Return the [X, Y] coordinate for the center point of the cell that contains the specified text.  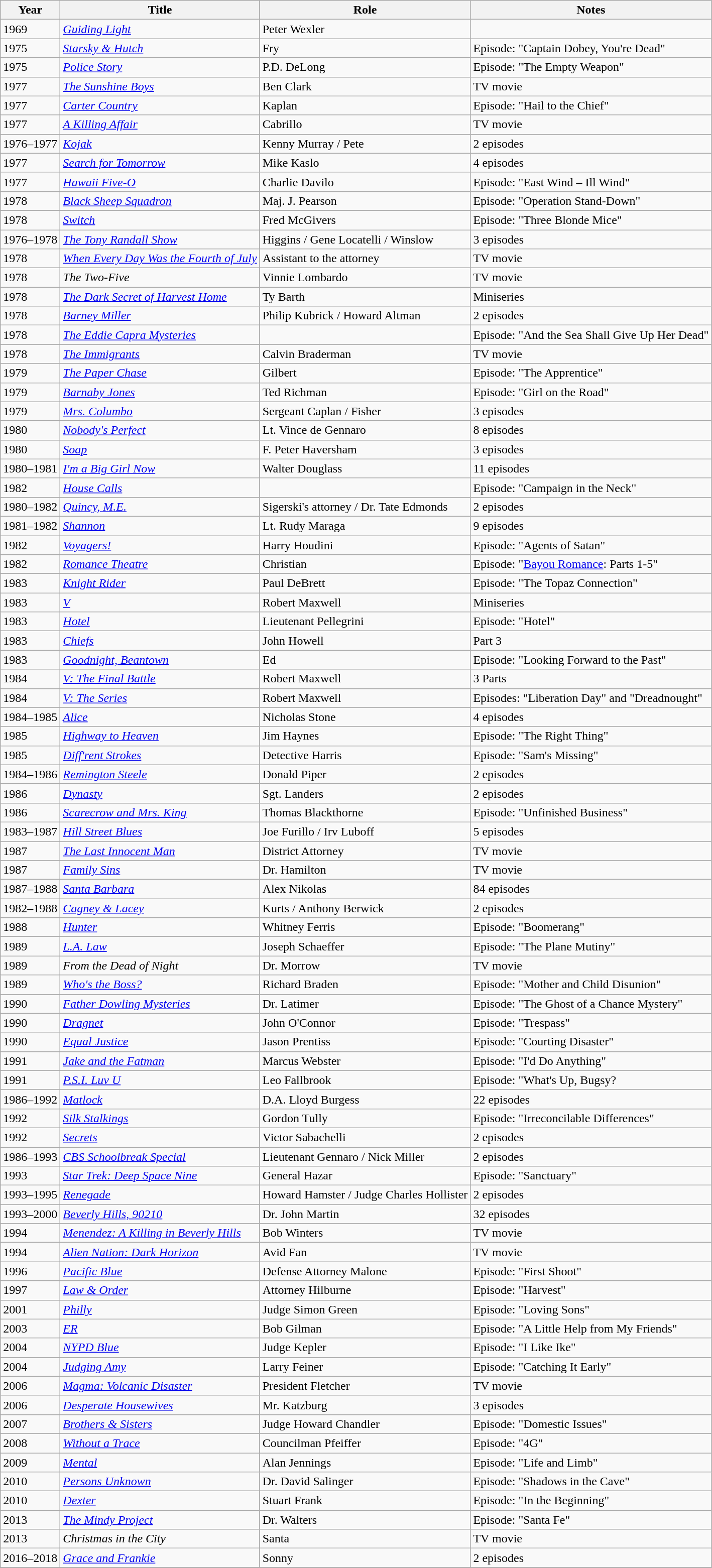
General Hazar [365, 1176]
Episode: "The Empty Weapon" [591, 67]
Kojak [160, 144]
Diff'rent Strokes [160, 755]
Lieutenant Gennaro / Nick Miller [365, 1156]
V: The Series [160, 698]
Persons Unknown [160, 1482]
Search for Tomorrow [160, 163]
D.A. Lloyd Burgess [365, 1099]
Mental [160, 1463]
Episode: "4G" [591, 1443]
1993–2000 [30, 1214]
Hawaii Five-O [160, 182]
Harry Houdini [365, 545]
9 episodes [591, 526]
Assistant to the attorney [365, 259]
Maj. J. Pearson [365, 201]
Paul DeBrett [365, 583]
Bob Gilman [365, 1329]
The Two-Five [160, 278]
Nicholas Stone [365, 717]
Role [365, 10]
Episode: "What's Up, Bugsy? [591, 1080]
Law & Order [160, 1290]
Avid Fan [365, 1252]
Judging Amy [160, 1367]
Dexter [160, 1501]
Episode: "Hotel" [591, 622]
From the Dead of Night [160, 966]
Episode: "Domestic Issues" [591, 1424]
Episode: "Bayou Romance: Parts 1-5" [591, 564]
Episode: "Irreconcilable Differences" [591, 1118]
Goodnight, Beantown [160, 660]
Charlie Davilo [365, 182]
Desperate Housewives [160, 1405]
Episode: "Boomerang" [591, 927]
Part 3 [591, 641]
Episode: "Catching It Early" [591, 1367]
Episode: "Trespass" [591, 1023]
Marcus Webster [365, 1061]
The Mindy Project [160, 1520]
11 episodes [591, 468]
1988 [30, 927]
Episode: "Three Blonde Mice" [591, 220]
Kaplan [365, 105]
The Sunshine Boys [160, 86]
Remington Steele [160, 774]
5 episodes [591, 831]
Sergeant Caplan / Fisher [365, 411]
1993 [30, 1176]
Title [160, 10]
2001 [30, 1309]
1981–1982 [30, 526]
Lt. Rudy Maraga [365, 526]
Secrets [160, 1137]
Episode: "Sam's Missing" [591, 755]
Ben Clark [365, 86]
Lt. Vince de Gennaro [365, 430]
NYPD Blue [160, 1348]
Episode: "Unfinished Business" [591, 812]
Cagney & Lacey [160, 908]
Dr. Latimer [365, 1004]
Attorney Hilburne [365, 1290]
1993–1995 [30, 1195]
1983–1987 [30, 831]
Alice [160, 717]
The Paper Chase [160, 373]
Ed [365, 660]
Barney Miller [160, 316]
Gilbert [365, 373]
Kurts / Anthony Berwick [365, 908]
Jason Prentiss [365, 1042]
Carter Country [160, 105]
Dr. Morrow [365, 966]
Starsky & Hutch [160, 48]
Pacific Blue [160, 1271]
The Eddie Capra Mysteries [160, 335]
Episode: "Santa Fe" [591, 1520]
Knight Rider [160, 583]
Philly [160, 1309]
Family Sins [160, 870]
Judge Kepler [365, 1348]
Episode: "The Ghost of a Chance Mystery" [591, 1004]
Police Story [160, 67]
Alien Nation: Dark Horizon [160, 1252]
1982–1988 [30, 908]
1976–1978 [30, 239]
John Howell [365, 641]
Guiding Light [160, 29]
Episode: "Girl on the Road" [591, 392]
Victor Sabachelli [365, 1137]
1997 [30, 1290]
Black Sheep Squadron [160, 201]
Lieutenant Pellegrini [365, 622]
Without a Trace [160, 1443]
2003 [30, 1329]
Grace and Frankie [160, 1558]
Christian [365, 564]
Councilman Pfeiffer [365, 1443]
Santa Barbara [160, 889]
Whitney Ferris [365, 927]
Beverly Hills, 90210 [160, 1214]
Episode: "A Little Help from My Friends" [591, 1329]
Sonny [365, 1558]
L.A. Law [160, 946]
Fred McGivers [365, 220]
Episodes: "Liberation Day" and "Dreadnought" [591, 698]
Philip Kubrick / Howard Altman [365, 316]
32 episodes [591, 1214]
Episode: "Loving Sons" [591, 1309]
Donald Piper [365, 774]
Episode: "The Topaz Connection" [591, 583]
Jake and the Fatman [160, 1061]
2016–2018 [30, 1558]
3 Parts [591, 679]
Nobody's Perfect [160, 430]
Who's the Boss? [160, 985]
The Dark Secret of Harvest Home [160, 297]
Santa [365, 1539]
CBS Schoolbreak Special [160, 1156]
Mr. Katzburg [365, 1405]
Notes [591, 10]
Shannon [160, 526]
John O'Connor [365, 1023]
Star Trek: Deep Space Nine [160, 1176]
Hunter [160, 927]
Episode: "The Right Thing" [591, 736]
Episode: "In the Beginning" [591, 1501]
Dragnet [160, 1023]
Episode: "Shadows in the Cave" [591, 1482]
Dynasty [160, 793]
Episode: "The Plane Mutiny" [591, 946]
P.D. DeLong [365, 67]
Higgins / Gene Locatelli / Winslow [365, 239]
Episode: "Courting Disaster" [591, 1042]
Stuart Frank [365, 1501]
Highway to Heaven [160, 736]
Dr. Hamilton [365, 870]
Switch [160, 220]
Dr. Walters [365, 1520]
Mike Kaslo [365, 163]
Episode: "Harvest" [591, 1290]
Leo Fallbrook [365, 1080]
Menendez: A Killing in Beverly Hills [160, 1233]
Fry [365, 48]
Ty Barth [365, 297]
When Every Day Was the Fourth of July [160, 259]
Soap [160, 449]
Sigerski's attorney / Dr. Tate Edmonds [365, 507]
2009 [30, 1463]
Episode: "Campaign in the Neck" [591, 488]
Episode: "East Wind – Ill Wind" [591, 182]
8 episodes [591, 430]
1984–1986 [30, 774]
Episode: "Hail to the Chief" [591, 105]
Dr. John Martin [365, 1214]
Kenny Murray / Pete [365, 144]
Episode: "Mother and Child Disunion" [591, 985]
House Calls [160, 488]
Episode: "And the Sea Shall Give Up Her Dead" [591, 335]
Episode: "Life and Limb" [591, 1463]
Thomas Blackthorne [365, 812]
Howard Hamster / Judge Charles Hollister [365, 1195]
Mrs. Columbo [160, 411]
1987–1988 [30, 889]
Jim Haynes [365, 736]
Alex Nikolas [365, 889]
Detective Harris [365, 755]
84 episodes [591, 889]
Ted Richman [365, 392]
V: The Final Battle [160, 679]
Joseph Schaeffer [365, 946]
Silk Stalkings [160, 1118]
Peter Wexler [365, 29]
Defense Attorney Malone [365, 1271]
1969 [30, 29]
Year [30, 10]
Episode: "Looking Forward to the Past" [591, 660]
Dr. David Salinger [365, 1482]
ER [160, 1329]
Episode: "First Shoot" [591, 1271]
The Immigrants [160, 354]
1996 [30, 1271]
Matlock [160, 1099]
Judge Simon Green [365, 1309]
Larry Feiner [365, 1367]
Joe Furillo / Irv Luboff [365, 831]
1980–1982 [30, 507]
Episode: "I'd Do Anything" [591, 1061]
P.S.I. Luv U [160, 1080]
1980–1981 [30, 468]
Alan Jennings [365, 1463]
The Last Innocent Man [160, 851]
Episode: "Sanctuary" [591, 1176]
1984–1985 [30, 717]
I'm a Big Girl Now [160, 468]
Hill Street Blues [160, 831]
F. Peter Haversham [365, 449]
Equal Justice [160, 1042]
Cabrillo [365, 125]
Episode: "Operation Stand-Down" [591, 201]
Brothers & Sisters [160, 1424]
1976–1977 [30, 144]
2008 [30, 1443]
Gordon Tully [365, 1118]
Episode: "I Like Ike" [591, 1348]
Magma: Volcanic Disaster [160, 1386]
Hotel [160, 622]
District Attorney [365, 851]
Episode: "Captain Dobey, You're Dead" [591, 48]
Richard Braden [365, 985]
Voyagers! [160, 545]
Scarecrow and Mrs. King [160, 812]
Sgt. Landers [365, 793]
Episode: "Agents of Satan" [591, 545]
Father Dowling Mysteries [160, 1004]
Bob Winters [365, 1233]
Quincy, M.E. [160, 507]
Barnaby Jones [160, 392]
President Fletcher [365, 1386]
2007 [30, 1424]
V [160, 602]
Judge Howard Chandler [365, 1424]
Christmas in the City [160, 1539]
Chiefs [160, 641]
A Killing Affair [160, 125]
Vinnie Lombardo [365, 278]
22 episodes [591, 1099]
Renegade [160, 1195]
1986–1993 [30, 1156]
Romance Theatre [160, 564]
The Tony Randall Show [160, 239]
Calvin Braderman [365, 354]
Walter Douglass [365, 468]
Episode: "The Apprentice" [591, 373]
1986–1992 [30, 1099]
